Search for the cell housing the specified text and yield its (X, Y) center coordinate. 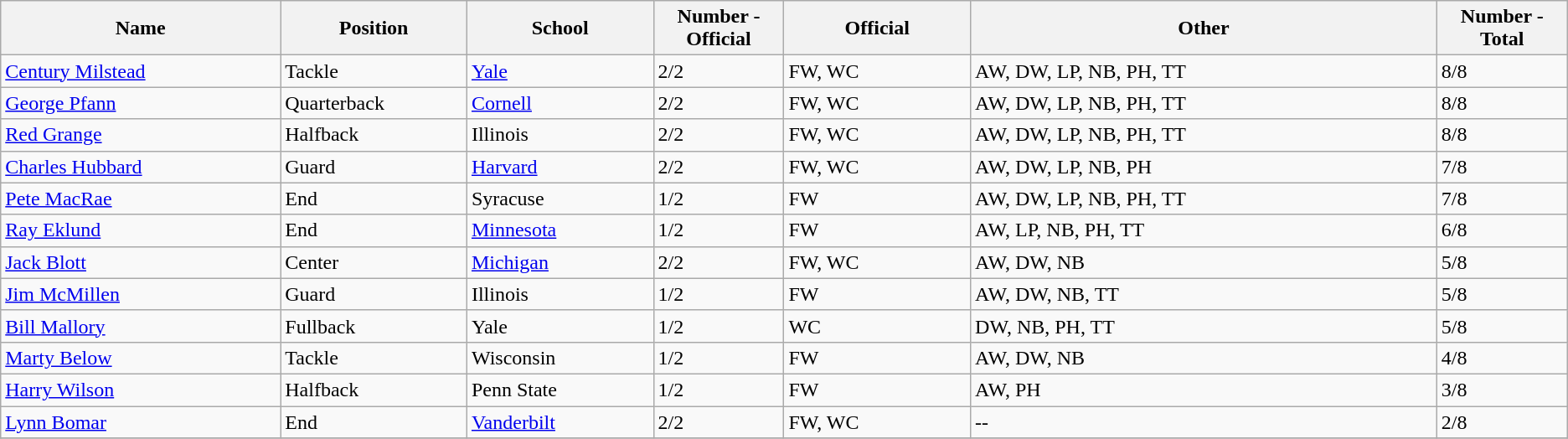
Ray Eklund (141, 230)
Center (374, 262)
3/8 (1502, 390)
Jack Blott (141, 262)
Wisconsin (560, 358)
Bill Mallory (141, 326)
AW, DW, NB, TT (1204, 294)
AW, PH (1204, 390)
Position (374, 28)
Syracuse (560, 199)
Minnesota (560, 230)
Marty Below (141, 358)
George Pfann (141, 103)
Century Milstead (141, 71)
Number - Official (719, 28)
Fullback (374, 326)
Vanderbilt (560, 421)
Name (141, 28)
Harvard (560, 167)
Harry Wilson (141, 390)
Pete MacRae (141, 199)
4/8 (1502, 358)
2/8 (1502, 421)
Cornell (560, 103)
Jim McMillen (141, 294)
AW, LP, NB, PH, TT (1204, 230)
Charles Hubbard (141, 167)
AW, DW, LP, NB, PH (1204, 167)
Quarterback (374, 103)
Other (1204, 28)
Penn State (560, 390)
Official (878, 28)
Red Grange (141, 135)
Michigan (560, 262)
Number - Total (1502, 28)
DW, NB, PH, TT (1204, 326)
-- (1204, 421)
Lynn Bomar (141, 421)
6/8 (1502, 230)
School (560, 28)
WC (878, 326)
